Locate the cell with the specified text and output its [x, y] center coordinate. 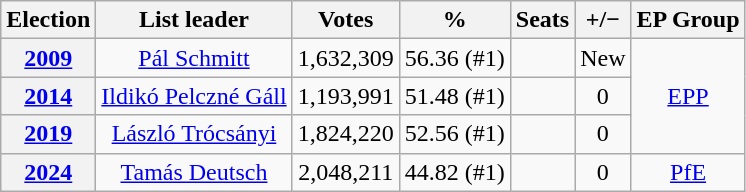
52.56 (#1) [454, 134]
1,632,309 [346, 58]
New [603, 58]
Pál Schmitt [194, 58]
Tamás Deutsch [194, 172]
% [454, 20]
2019 [48, 134]
2009 [48, 58]
2014 [48, 96]
Election [48, 20]
56.36 (#1) [454, 58]
2024 [48, 172]
+/− [603, 20]
1,824,220 [346, 134]
László Trócsányi [194, 134]
44.82 (#1) [454, 172]
EP Group [688, 20]
PfE [688, 172]
2,048,211 [346, 172]
List leader [194, 20]
Seats [542, 20]
Ildikó Pelczné Gáll [194, 96]
Votes [346, 20]
1,193,991 [346, 96]
51.48 (#1) [454, 96]
EPP [688, 96]
